From the cell containing the given text, extract its center point as (X, Y) coordinate. 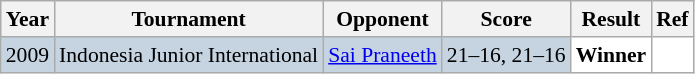
Score (506, 19)
2009 (28, 55)
Indonesia Junior International (188, 55)
Result (612, 19)
Opponent (382, 19)
Tournament (188, 19)
Ref (672, 19)
21–16, 21–16 (506, 55)
Sai Praneeth (382, 55)
Winner (612, 55)
Year (28, 19)
